From the cell containing the given text, extract its center point as [X, Y] coordinate. 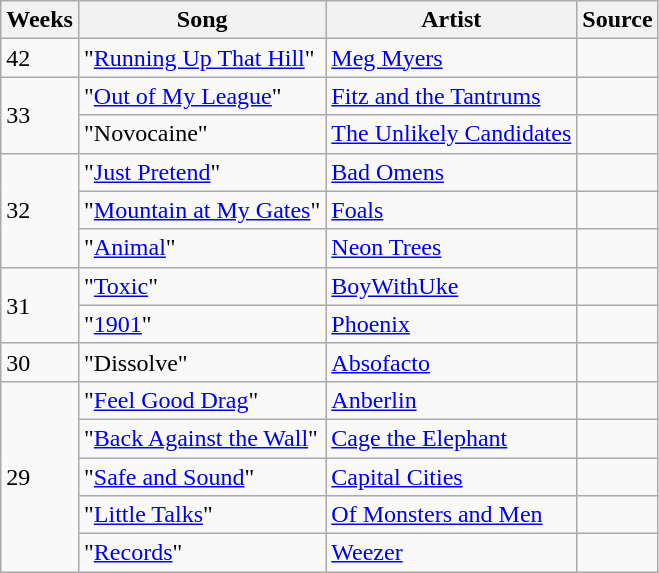
Cage the Elephant [452, 438]
"Toxic" [202, 286]
"Out of My League" [202, 96]
"Mountain at My Gates" [202, 210]
BoyWithUke [452, 286]
Weeks [40, 20]
Bad Omens [452, 172]
"Just Pretend" [202, 172]
"Animal" [202, 248]
"Dissolve" [202, 362]
31 [40, 305]
Capital Cities [452, 477]
Of Monsters and Men [452, 515]
29 [40, 476]
The Unlikely Candidates [452, 134]
30 [40, 362]
Neon Trees [452, 248]
42 [40, 58]
Source [618, 20]
"Novocaine" [202, 134]
33 [40, 115]
Absofacto [452, 362]
Meg Myers [452, 58]
"Back Against the Wall" [202, 438]
Anberlin [452, 400]
"1901" [202, 324]
Weezer [452, 553]
Artist [452, 20]
"Feel Good Drag" [202, 400]
"Little Talks" [202, 515]
Song [202, 20]
"Safe and Sound" [202, 477]
Foals [452, 210]
Fitz and the Tantrums [452, 96]
"Records" [202, 553]
Phoenix [452, 324]
32 [40, 210]
"Running Up That Hill" [202, 58]
